Search for the cell housing the specified text and yield its [X, Y] center coordinate. 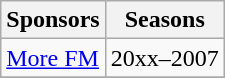
Seasons [164, 20]
Sponsors [53, 20]
More FM [53, 58]
20xx–2007 [164, 58]
